Pinpoint the cell where the given text exists, returning its [x, y] midpoint coordinate. 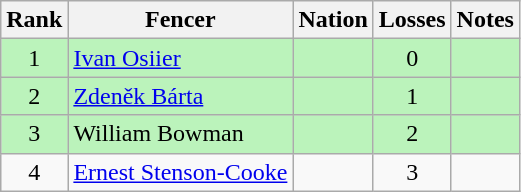
Zdeněk Bárta [180, 96]
Rank [34, 20]
4 [34, 172]
Ernest Stenson-Cooke [180, 172]
Notes [485, 20]
William Bowman [180, 134]
Ivan Osiier [180, 58]
0 [412, 58]
Nation [333, 20]
Losses [412, 20]
Fencer [180, 20]
